Provide the (x, y) coordinate of the cell's center where the given text is located.  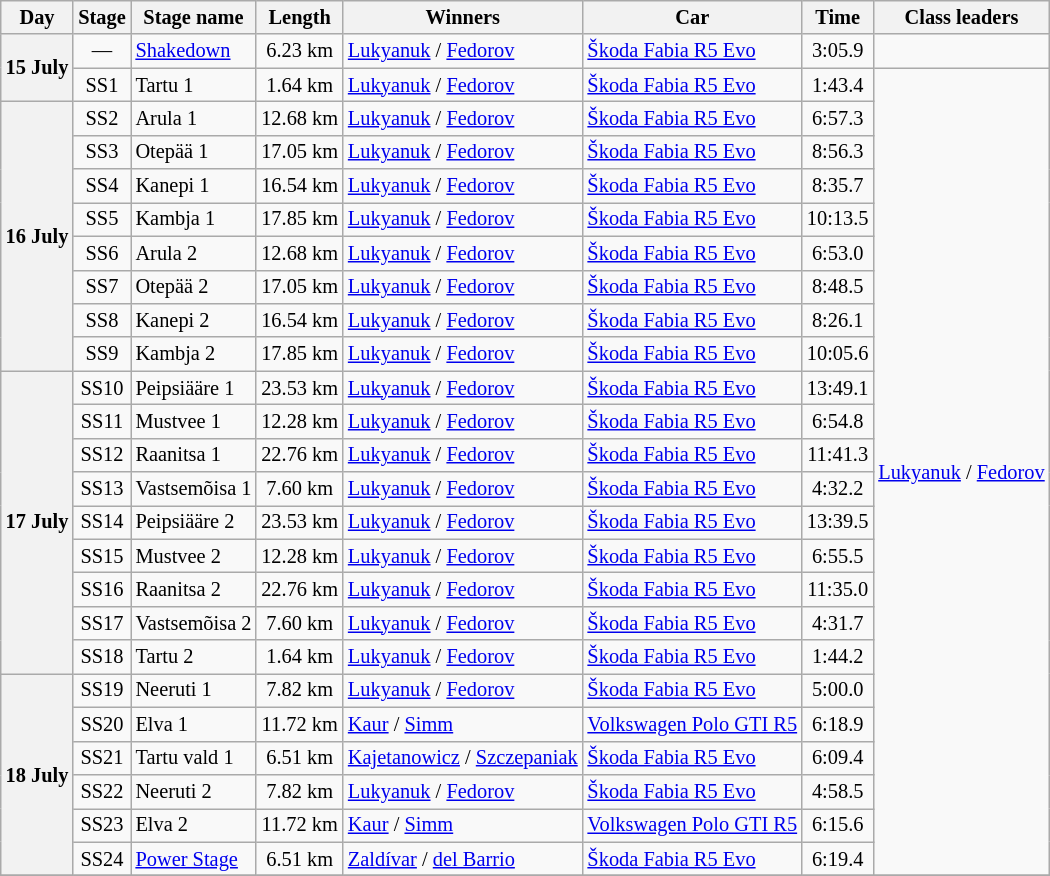
SS11 (102, 421)
SS13 (102, 489)
SS17 (102, 623)
Elva 2 (194, 825)
Kajetanowicz / Szczepaniak (463, 758)
Arula 1 (194, 118)
SS9 (102, 354)
SS4 (102, 186)
10:05.6 (838, 354)
Power Stage (194, 859)
Kanepi 1 (194, 186)
6:57.3 (838, 118)
Shakedown (194, 51)
Mustvee 2 (194, 556)
16 July (38, 236)
SS7 (102, 287)
Day (38, 17)
SS14 (102, 522)
SS16 (102, 589)
6:54.8 (838, 421)
SS22 (102, 791)
13:39.5 (838, 522)
Tartu vald 1 (194, 758)
11:41.3 (838, 455)
SS1 (102, 85)
Arula 2 (194, 253)
6:15.6 (838, 825)
Mustvee 1 (194, 421)
8:26.1 (838, 320)
SS23 (102, 825)
Kambja 1 (194, 219)
Raanitsa 1 (194, 455)
SS15 (102, 556)
Car (692, 17)
Vastsemõisa 2 (194, 623)
Length (300, 17)
Peipsiääre 1 (194, 388)
Raanitsa 2 (194, 589)
SS12 (102, 455)
6.23 km (300, 51)
4:31.7 (838, 623)
17 July (38, 522)
SS10 (102, 388)
SS2 (102, 118)
SS5 (102, 219)
10:13.5 (838, 219)
SS8 (102, 320)
Tartu 1 (194, 85)
— (102, 51)
3:05.9 (838, 51)
SS6 (102, 253)
1:43.4 (838, 85)
8:48.5 (838, 287)
Tartu 2 (194, 657)
SS19 (102, 690)
Time (838, 17)
6:55.5 (838, 556)
4:32.2 (838, 489)
Otepää 2 (194, 287)
18 July (38, 774)
Stage name (194, 17)
8:35.7 (838, 186)
Peipsiääre 2 (194, 522)
4:58.5 (838, 791)
6:19.4 (838, 859)
SS24 (102, 859)
Kanepi 2 (194, 320)
Neeruti 1 (194, 690)
Kambja 2 (194, 354)
Class leaders (961, 17)
6:18.9 (838, 724)
5:00.0 (838, 690)
SS3 (102, 152)
SS18 (102, 657)
Vastsemõisa 1 (194, 489)
6:53.0 (838, 253)
SS20 (102, 724)
11:35.0 (838, 589)
Stage (102, 17)
SS21 (102, 758)
1:44.2 (838, 657)
13:49.1 (838, 388)
Neeruti 2 (194, 791)
Winners (463, 17)
6:09.4 (838, 758)
Elva 1 (194, 724)
8:56.3 (838, 152)
Zaldívar / del Barrio (463, 859)
15 July (38, 68)
Otepää 1 (194, 152)
